Return the (x, y) coordinate for the center point of the cell that contains the specified text.  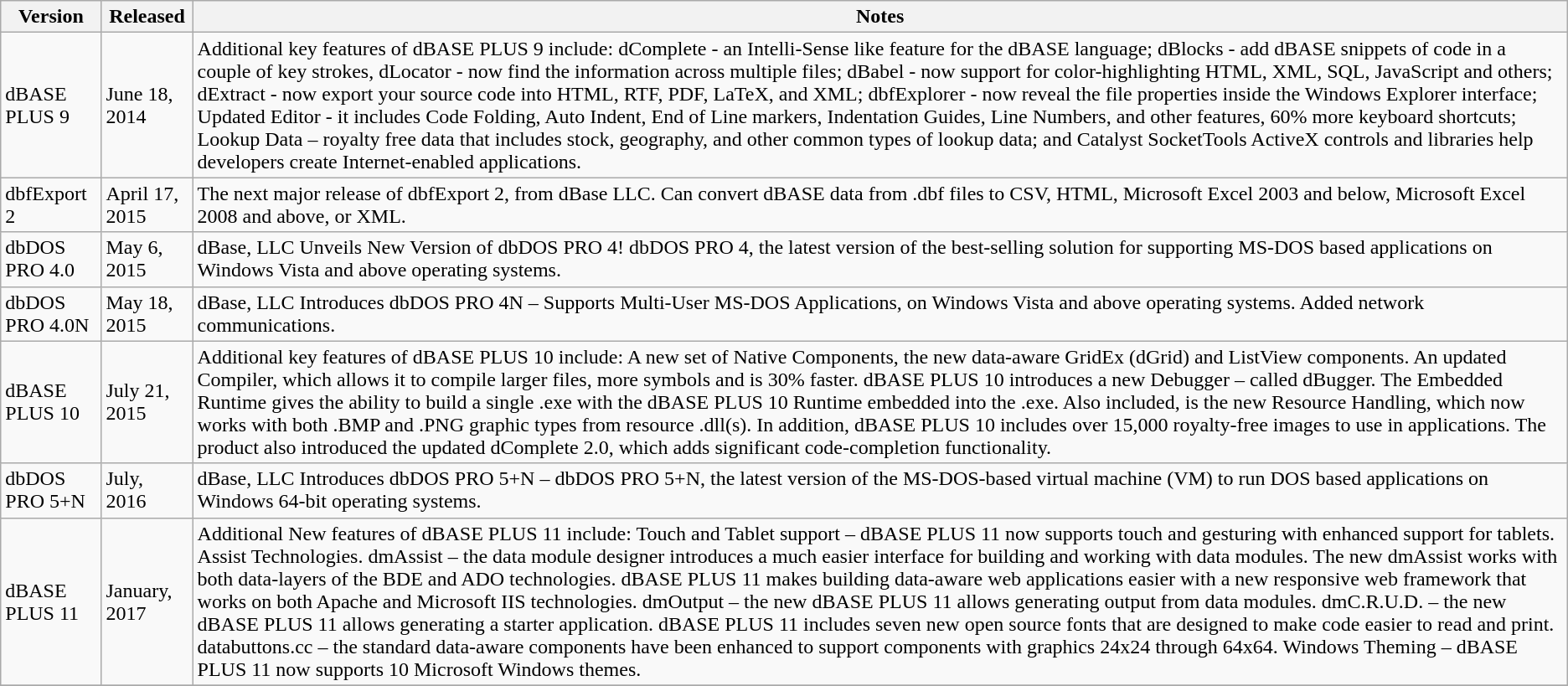
June 18, 2014 (147, 106)
Released (147, 17)
Version (51, 17)
July, 2016 (147, 491)
dbfExport 2 (51, 204)
January, 2017 (147, 601)
dbDOS PRO 5+N (51, 491)
dbDOS PRO 4.0N (51, 313)
Notes (879, 17)
dBASE PLUS 11 (51, 601)
dBASE PLUS 9 (51, 106)
April 17, 2015 (147, 204)
dbDOS PRO 4.0 (51, 260)
May 6, 2015 (147, 260)
May 18, 2015 (147, 313)
July 21, 2015 (147, 402)
dBASE PLUS 10 (51, 402)
